Provide the (X, Y) coordinate of the cell's center where the given text is located.  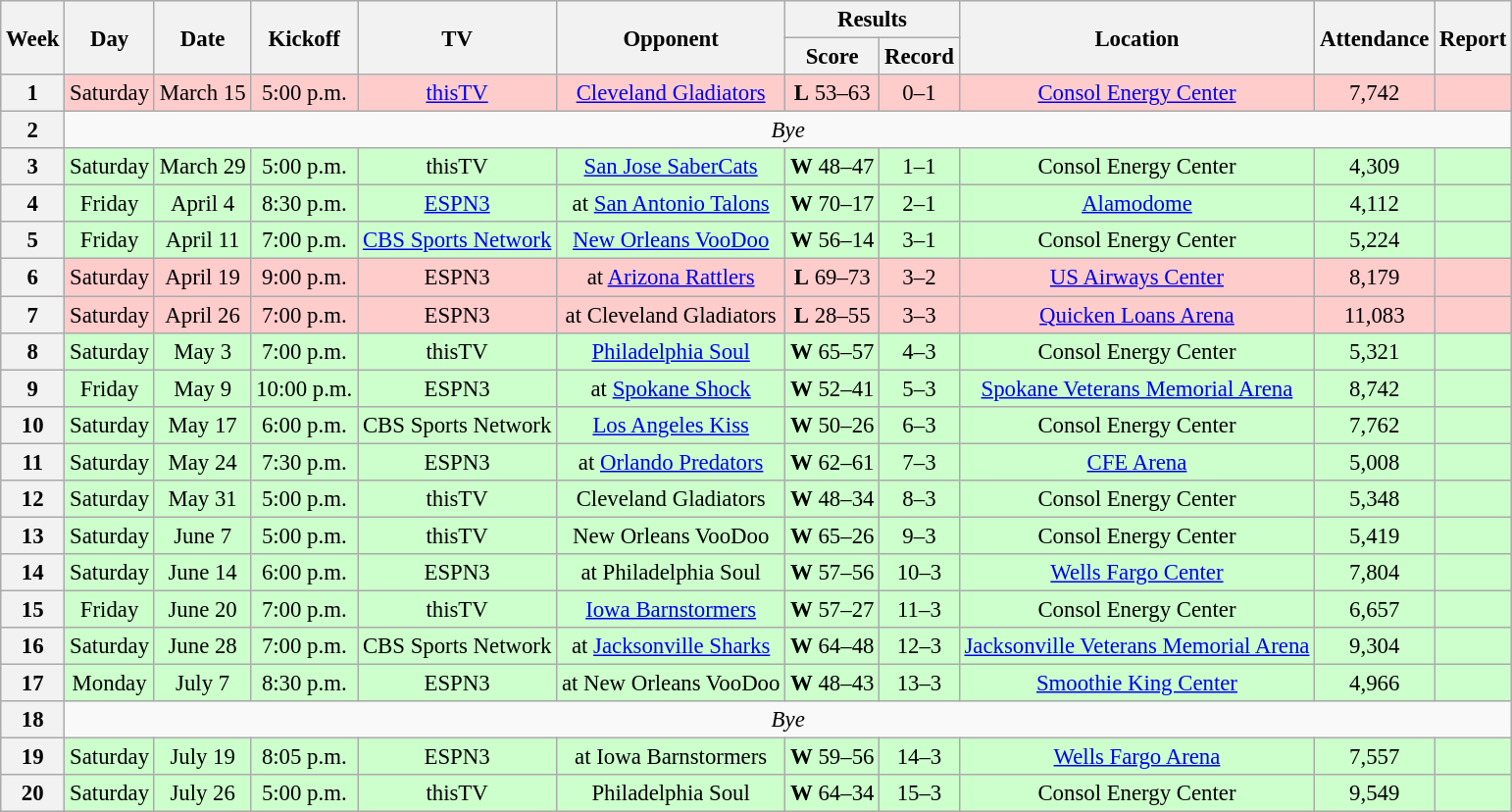
W 48–43 (832, 684)
14 (33, 573)
3 (33, 167)
6–3 (920, 425)
Smoothie King Center (1137, 684)
7:30 p.m. (304, 462)
9,304 (1375, 646)
7,742 (1375, 93)
7–3 (920, 462)
Spokane Veterans Memorial Arena (1137, 388)
L 69–73 (832, 278)
March 29 (202, 167)
12–3 (920, 646)
Monday (110, 684)
0–1 (920, 93)
US Airways Center (1137, 278)
Iowa Barnstormers (671, 609)
1 (33, 93)
CFE Arena (1137, 462)
at Jacksonville Sharks (671, 646)
11 (33, 462)
June 7 (202, 535)
Quicken Loans Arena (1137, 315)
April 11 (202, 240)
5 (33, 240)
L 53–63 (832, 93)
at Arizona Rattlers (671, 278)
W 57–56 (832, 573)
San Jose SaberCats (671, 167)
May 9 (202, 388)
June 20 (202, 609)
3–1 (920, 240)
4,966 (1375, 684)
June 28 (202, 646)
at Iowa Barnstormers (671, 757)
W 50–26 (832, 425)
6 (33, 278)
Day (110, 37)
Los Angeles Kiss (671, 425)
10:00 p.m. (304, 388)
Wells Fargo Arena (1137, 757)
at New Orleans VooDoo (671, 684)
7,762 (1375, 425)
Report (1473, 37)
at San Antonio Talons (671, 204)
11,083 (1375, 315)
Location (1137, 37)
13–3 (920, 684)
Alamodome (1137, 204)
4,309 (1375, 167)
5–3 (920, 388)
15 (33, 609)
W 64–34 (832, 793)
at Orlando Predators (671, 462)
W 65–26 (832, 535)
2–1 (920, 204)
5,348 (1375, 499)
5,321 (1375, 351)
July 19 (202, 757)
W 64–48 (832, 646)
April 4 (202, 204)
11–3 (920, 609)
W 56–14 (832, 240)
at Cleveland Gladiators (671, 315)
5,008 (1375, 462)
L 28–55 (832, 315)
W 52–41 (832, 388)
W 62–61 (832, 462)
Attendance (1375, 37)
May 3 (202, 351)
10 (33, 425)
March 15 (202, 93)
13 (33, 535)
5,224 (1375, 240)
June 14 (202, 573)
TV (457, 37)
Results (873, 20)
W 48–47 (832, 167)
Wells Fargo Center (1137, 573)
4,112 (1375, 204)
Kickoff (304, 37)
Date (202, 37)
Opponent (671, 37)
10–3 (920, 573)
9–3 (920, 535)
20 (33, 793)
W 70–17 (832, 204)
May 17 (202, 425)
7,557 (1375, 757)
17 (33, 684)
May 31 (202, 499)
Score (832, 57)
at Spokane Shock (671, 388)
7 (33, 315)
8:05 p.m. (304, 757)
9 (33, 388)
16 (33, 646)
8–3 (920, 499)
9:00 p.m. (304, 278)
Jacksonville Veterans Memorial Arena (1137, 646)
April 26 (202, 315)
8,742 (1375, 388)
July 26 (202, 793)
Week (33, 37)
7,804 (1375, 573)
18 (33, 720)
4–3 (920, 351)
1–1 (920, 167)
15–3 (920, 793)
2 (33, 130)
W 48–34 (832, 499)
4 (33, 204)
14–3 (920, 757)
W 59–56 (832, 757)
W 65–57 (832, 351)
Record (920, 57)
12 (33, 499)
at Philadelphia Soul (671, 573)
3–3 (920, 315)
9,549 (1375, 793)
6,657 (1375, 609)
3–2 (920, 278)
19 (33, 757)
5,419 (1375, 535)
8,179 (1375, 278)
April 19 (202, 278)
May 24 (202, 462)
8 (33, 351)
W 57–27 (832, 609)
July 7 (202, 684)
